Scan for the cell matching the given text and deliver its (X, Y) coordinate at center. 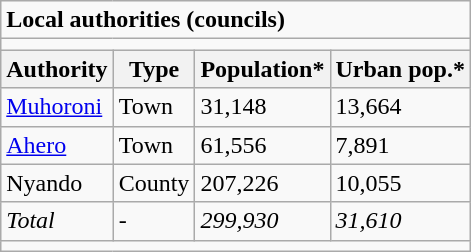
Local authorities (councils) (236, 20)
Urban pop.* (400, 69)
Authority (57, 69)
County (154, 183)
207,226 (262, 183)
7,891 (400, 145)
Type (154, 69)
Ahero (57, 145)
Total (57, 221)
13,664 (400, 107)
299,930 (262, 221)
61,556 (262, 145)
Population* (262, 69)
31,148 (262, 107)
10,055 (400, 183)
Muhoroni (57, 107)
- (154, 221)
Nyando (57, 183)
31,610 (400, 221)
